Return (x, y) of the center of cell containing provided text 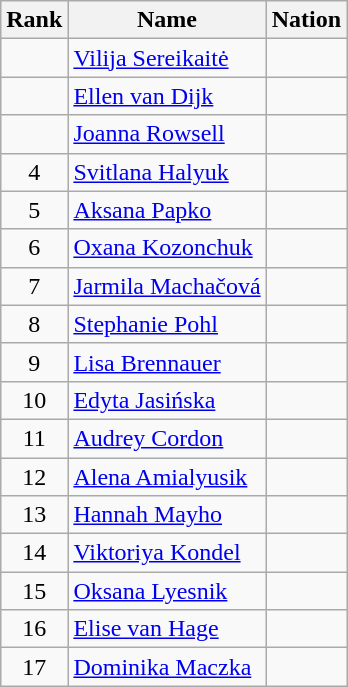
Alena Amialyusik (167, 477)
12 (34, 477)
Joanna Rowsell (167, 134)
Elise van Hage (167, 629)
17 (34, 667)
Audrey Cordon (167, 438)
Vilija Sereikaitė (167, 58)
Edyta Jasińska (167, 400)
Stephanie Pohl (167, 324)
4 (34, 172)
11 (34, 438)
16 (34, 629)
Hannah Mayho (167, 515)
Nation (306, 20)
Ellen van Dijk (167, 96)
13 (34, 515)
Jarmila Machačová (167, 286)
Aksana Papko (167, 210)
Oksana Lyesnik (167, 591)
9 (34, 362)
Rank (34, 20)
14 (34, 553)
Dominika Maczka (167, 667)
Oxana Kozonchuk (167, 248)
Svitlana Halyuk (167, 172)
8 (34, 324)
Lisa Brennauer (167, 362)
7 (34, 286)
15 (34, 591)
Viktoriya Kondel (167, 553)
6 (34, 248)
10 (34, 400)
5 (34, 210)
Name (167, 20)
